Return the (x, y) coordinate for the center point of the cell that contains the specified text.  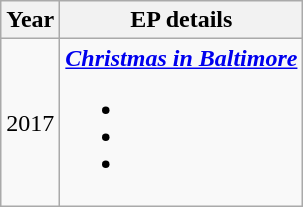
EP details (182, 20)
Christmas in Baltimore (182, 122)
2017 (30, 122)
Year (30, 20)
